Pinpoint the cell where the given text exists, returning its [X, Y] midpoint coordinate. 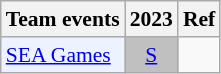
S [152, 55]
Ref [199, 19]
2023 [152, 19]
SEA Games [63, 55]
Team events [63, 19]
